Output the (X, Y) coordinate of the center of the cell containing the given text.  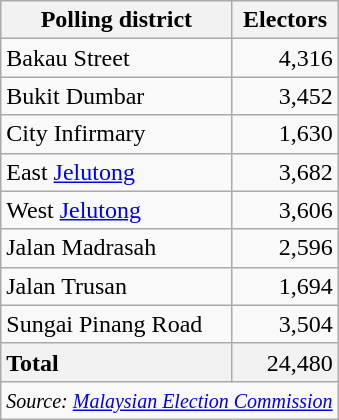
2,596 (285, 248)
1,630 (285, 134)
Electors (285, 20)
Polling district (116, 20)
Sungai Pinang Road (116, 324)
3,452 (285, 96)
1,694 (285, 286)
3,504 (285, 324)
Jalan Trusan (116, 286)
West Jelutong (116, 210)
24,480 (285, 362)
4,316 (285, 58)
City Infirmary (116, 134)
Bukit Dumbar (116, 96)
Total (116, 362)
3,606 (285, 210)
Source: Malaysian Election Commission (170, 400)
Bakau Street (116, 58)
Jalan Madrasah (116, 248)
3,682 (285, 172)
East Jelutong (116, 172)
